Return [x, y] of the center of cell containing provided text 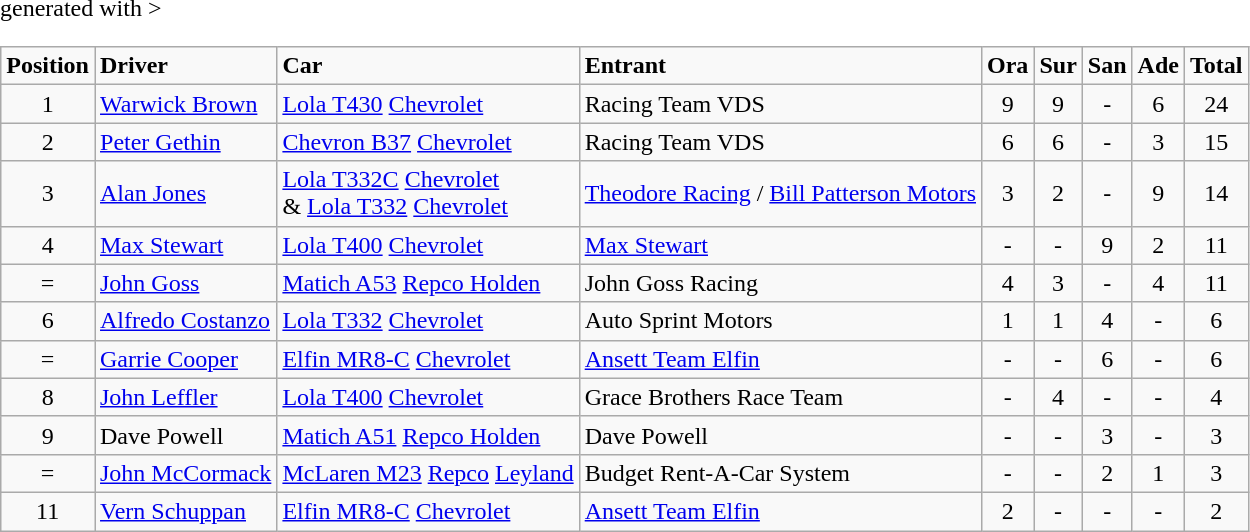
Alfredo Costanzo [185, 321]
Theodore Racing / Bill Patterson Motors [780, 194]
Alan Jones [185, 194]
Auto Sprint Motors [780, 321]
Lola T430 Chevrolet [428, 104]
Matich A51 Repco Holden [428, 435]
Total [1216, 66]
Garrie Cooper [185, 359]
Ade [1158, 66]
Sur [1058, 66]
Lola T332C Chevrolet & Lola T332 Chevrolet [428, 194]
Ora [1008, 66]
24 [1216, 104]
Grace Brothers Race Team [780, 397]
Driver [185, 66]
Chevron B37 Chevrolet [428, 142]
San [1107, 66]
Warwick Brown [185, 104]
Matich A53 Repco Holden [428, 283]
McLaren M23 Repco Leyland [428, 473]
Peter Gethin [185, 142]
8 [48, 397]
Position [48, 66]
Vern Schuppan [185, 511]
John Leffler [185, 397]
John McCormack [185, 473]
15 [1216, 142]
John Goss Racing [780, 283]
Lola T332 Chevrolet [428, 321]
Car [428, 66]
Budget Rent-A-Car System [780, 473]
14 [1216, 194]
John Goss [185, 283]
Entrant [780, 66]
